Pinpoint the cell where the given text exists, returning its (x, y) midpoint coordinate. 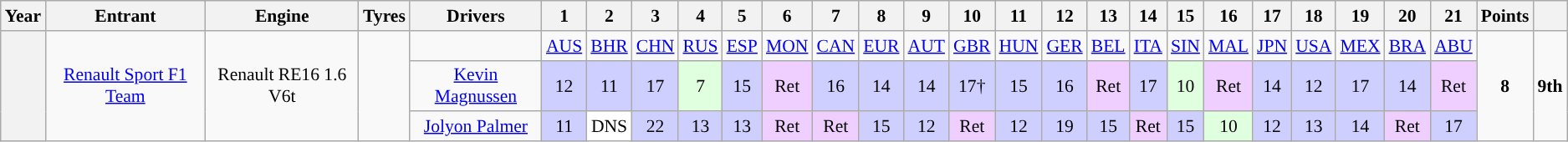
DNS (609, 127)
2 (609, 16)
21 (1453, 16)
EUR (881, 46)
ABU (1453, 46)
ESP (743, 46)
CAN (835, 46)
GBR (972, 46)
Renault Sport F1 Team (125, 86)
Kevin Magnussen (476, 85)
BEL (1109, 46)
JPN (1272, 46)
RUS (700, 46)
Points (1505, 16)
5 (743, 16)
MEX (1360, 46)
1 (564, 16)
Jolyon Palmer (476, 127)
17† (972, 85)
9 (926, 16)
Entrant (125, 16)
20 (1408, 16)
BHR (609, 46)
Renault RE16 1.6 V6t (283, 86)
USA (1313, 46)
AUS (564, 46)
3 (656, 16)
CHN (656, 46)
MON (788, 46)
BRA (1408, 46)
9th (1550, 86)
4 (700, 16)
Drivers (476, 16)
Tyres (385, 16)
HUN (1019, 46)
Year (23, 16)
18 (1313, 16)
MAL (1228, 46)
SIN (1186, 46)
6 (788, 16)
Engine (283, 16)
GER (1064, 46)
AUT (926, 46)
22 (656, 127)
ITA (1148, 46)
